Return (X, Y) of the center of cell containing provided text 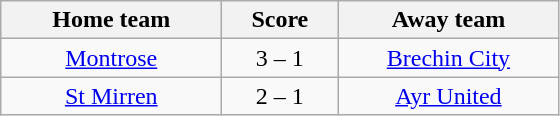
3 – 1 (280, 58)
Brechin City (448, 58)
Montrose (112, 58)
Ayr United (448, 96)
St Mirren (112, 96)
Home team (112, 20)
Away team (448, 20)
Score (280, 20)
2 – 1 (280, 96)
